Find where the given text appears and provide that cell's center as [X, Y] coordinate. 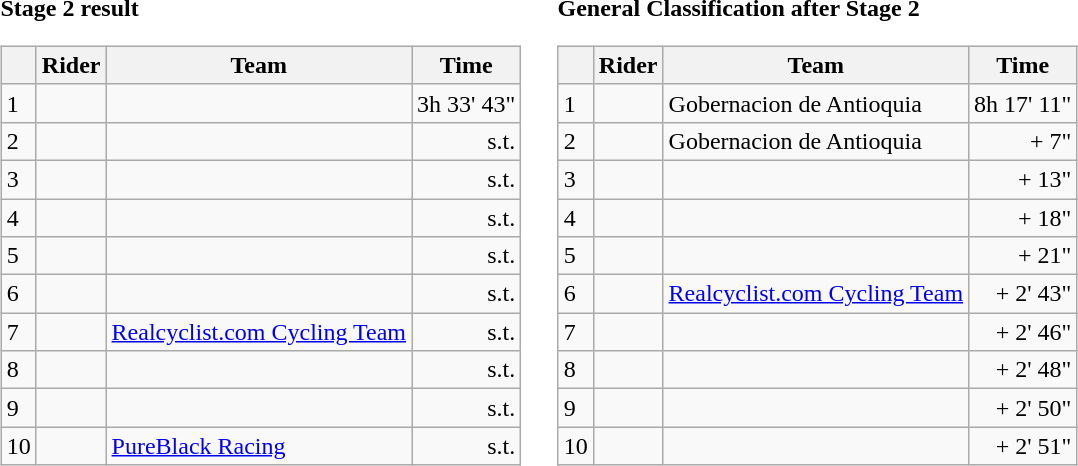
+ 2' 51" [1023, 446]
+ 13" [1023, 179]
8h 17' 11" [1023, 103]
+ 2' 48" [1023, 370]
+ 7" [1023, 141]
+ 2' 50" [1023, 408]
PureBlack Racing [259, 446]
3h 33' 43" [466, 103]
+ 2' 46" [1023, 332]
+ 2' 43" [1023, 294]
+ 18" [1023, 217]
+ 21" [1023, 256]
